Provide the (X, Y) coordinate of the cell's center where the given text is located.  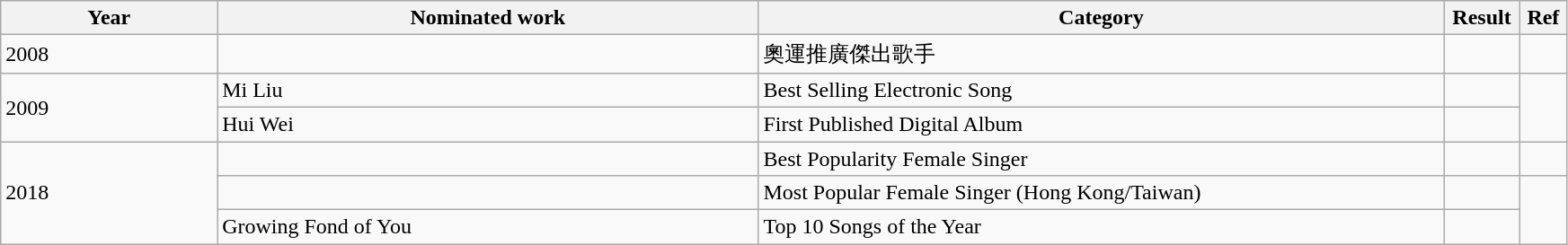
Year (110, 18)
2008 (110, 54)
奧運推廣傑出歌手 (1102, 54)
Most Popular Female Singer (Hong Kong/Taiwan) (1102, 193)
Hui Wei (488, 124)
Nominated work (488, 18)
Category (1102, 18)
Growing Fond of You (488, 227)
Ref (1543, 18)
First Published Digital Album (1102, 124)
Top 10 Songs of the Year (1102, 227)
Best Popularity Female Singer (1102, 159)
2009 (110, 107)
Mi Liu (488, 90)
Best Selling Electronic Song (1102, 90)
Result (1482, 18)
2018 (110, 193)
